For the text-containing cell, return its midpoint in [X, Y] coordinate format. 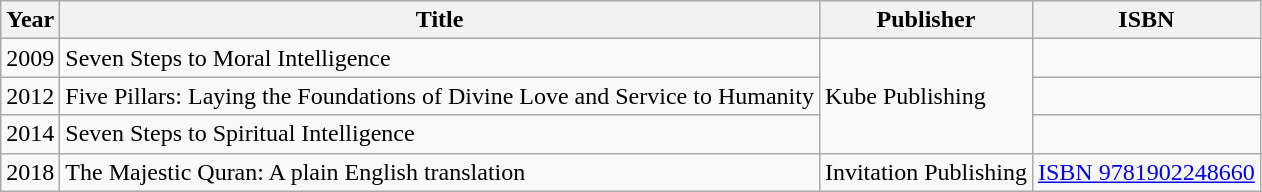
2012 [30, 96]
The Majestic Quran: A plain English translation [440, 172]
2009 [30, 58]
Seven Steps to Moral Intelligence [440, 58]
2014 [30, 134]
ISBN 9781902248660 [1146, 172]
ISBN [1146, 20]
Year [30, 20]
Five Pillars: Laying the Foundations of Divine Love and Service to Humanity [440, 96]
Invitation Publishing [926, 172]
Publisher [926, 20]
Title [440, 20]
Kube Publishing [926, 96]
2018 [30, 172]
Seven Steps to Spiritual Intelligence [440, 134]
